From the cell containing the given text, extract its center point as (x, y) coordinate. 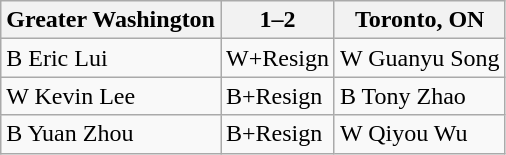
W+Resign (277, 58)
W Kevin Lee (111, 96)
Greater Washington (111, 20)
B Eric Lui (111, 58)
B Yuan Zhou (111, 134)
1–2 (277, 20)
Toronto, ON (420, 20)
B Tony Zhao (420, 96)
W Guanyu Song (420, 58)
W Qiyou Wu (420, 134)
